Capture the cell that displays the provided text and extract its [x, y] central coordinate. 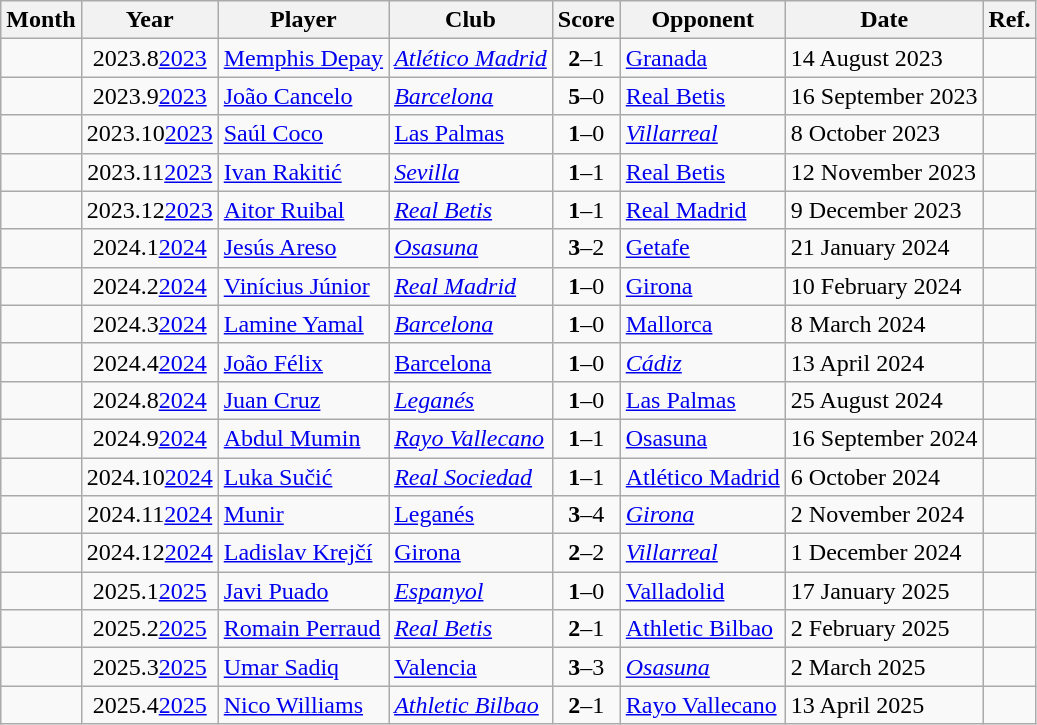
Getafe [702, 248]
Romain Perraud [303, 629]
Date [884, 20]
Juan Cruz [303, 400]
Ladislav Krejčí [303, 553]
21 January 2024 [884, 248]
Abdul Mumin [303, 438]
2 November 2024 [884, 515]
2024.112024 [150, 515]
Ivan Rakitić [303, 172]
2024.92024 [150, 438]
Nico Williams [303, 705]
Ref. [1010, 20]
Memphis Depay [303, 58]
6 October 2024 [884, 477]
João Félix [303, 362]
Lamine Yamal [303, 324]
Year [150, 20]
2024.22024 [150, 286]
Espanyol [471, 591]
2024.12024 [150, 248]
Saúl Coco [303, 134]
12 November 2023 [884, 172]
2024.122024 [150, 553]
8 October 2023 [884, 134]
2025.22025 [150, 629]
2025.32025 [150, 667]
10 February 2024 [884, 286]
3–3 [586, 667]
3–2 [586, 248]
2023.112023 [150, 172]
Valladolid [702, 591]
2 February 2025 [884, 629]
Club [471, 20]
3–4 [586, 515]
2024.42024 [150, 362]
Score [586, 20]
2025.12025 [150, 591]
25 August 2024 [884, 400]
17 January 2025 [884, 591]
Valencia [471, 667]
2023.82023 [150, 58]
2–2 [586, 553]
2024.82024 [150, 400]
1 December 2024 [884, 553]
Opponent [702, 20]
Real Sociedad [471, 477]
Mallorca [702, 324]
Sevilla [471, 172]
Aitor Ruibal [303, 210]
Munir [303, 515]
9 December 2023 [884, 210]
Umar Sadiq [303, 667]
5–0 [586, 96]
Javi Puado [303, 591]
2023.122023 [150, 210]
2024.32024 [150, 324]
Granada [702, 58]
Jesús Areso [303, 248]
João Cancelo [303, 96]
Vinícius Júnior [303, 286]
16 September 2024 [884, 438]
Cádiz [702, 362]
2025.42025 [150, 705]
Player [303, 20]
Luka Sučić [303, 477]
16 September 2023 [884, 96]
2023.92023 [150, 96]
13 April 2024 [884, 362]
2023.102023 [150, 134]
8 March 2024 [884, 324]
14 August 2023 [884, 58]
2 March 2025 [884, 667]
2024.102024 [150, 477]
13 April 2025 [884, 705]
Month [41, 20]
